Return (X, Y) of the center of cell containing provided text 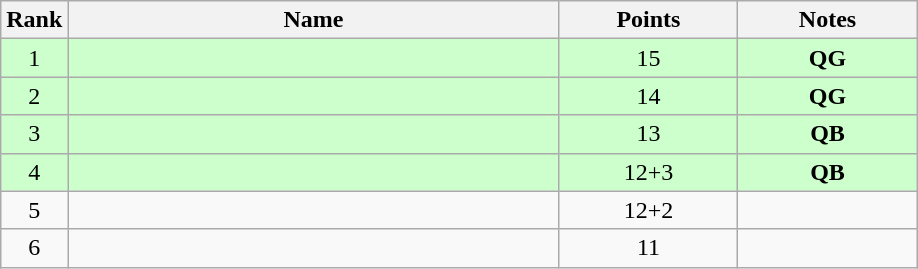
Notes (828, 20)
5 (34, 210)
13 (648, 134)
12+2 (648, 210)
Points (648, 20)
6 (34, 248)
Rank (34, 20)
4 (34, 172)
3 (34, 134)
Name (314, 20)
12+3 (648, 172)
14 (648, 96)
2 (34, 96)
1 (34, 58)
15 (648, 58)
11 (648, 248)
